Search for the cell housing the specified text and yield its [x, y] center coordinate. 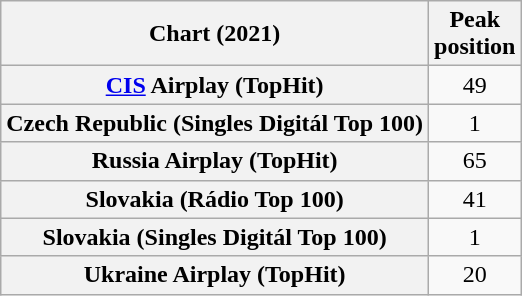
41 [475, 199]
Slovakia (Singles Digitál Top 100) [215, 237]
Ukraine Airplay (TopHit) [215, 275]
CIS Airplay (TopHit) [215, 85]
65 [475, 161]
Slovakia (Rádio Top 100) [215, 199]
Czech Republic (Singles Digitál Top 100) [215, 123]
Chart (2021) [215, 34]
Peakposition [475, 34]
49 [475, 85]
20 [475, 275]
Russia Airplay (TopHit) [215, 161]
